Scan for the cell matching the given text and deliver its (X, Y) coordinate at center. 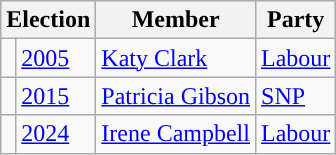
Member (176, 20)
Party (296, 20)
2005 (56, 58)
Katy Clark (176, 58)
2015 (56, 96)
Election (48, 20)
Irene Campbell (176, 134)
SNP (296, 96)
2024 (56, 134)
Patricia Gibson (176, 96)
